Provide the [x, y] coordinate of the cell's center where the given text is located.  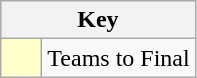
Key [98, 20]
Teams to Final [118, 58]
